Scan for the cell matching the given text and deliver its [x, y] coordinate at center. 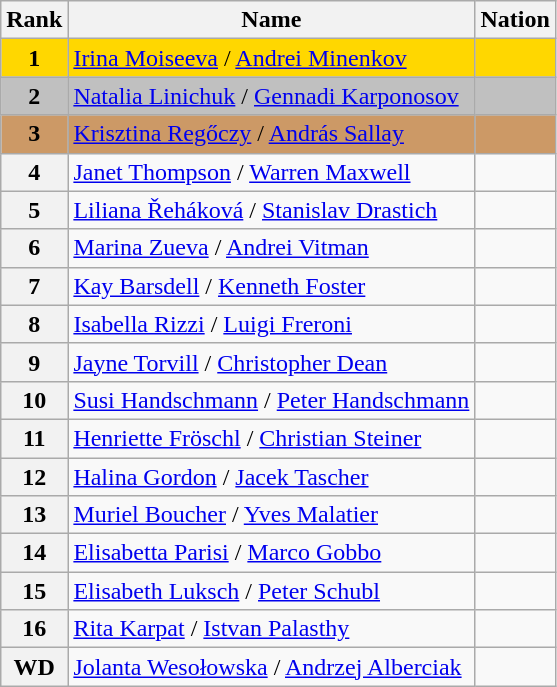
Muriel Boucher / Yves Malatier [272, 515]
Marina Zueva / Andrei Vitman [272, 248]
Name [272, 20]
1 [34, 58]
Irina Moiseeva / Andrei Minenkov [272, 58]
Janet Thompson / Warren Maxwell [272, 172]
4 [34, 172]
9 [34, 362]
Nation [515, 20]
16 [34, 629]
5 [34, 210]
7 [34, 286]
Rank [34, 20]
Halina Gordon / Jacek Tascher [272, 477]
Henriette Fröschl / Christian Steiner [272, 438]
3 [34, 134]
Jayne Torvill / Christopher Dean [272, 362]
2 [34, 96]
Liliana Řeháková / Stanislav Drastich [272, 210]
13 [34, 515]
Elisabeth Luksch / Peter Schubl [272, 591]
6 [34, 248]
11 [34, 438]
Kay Barsdell / Kenneth Foster [272, 286]
Elisabetta Parisi / Marco Gobbo [272, 553]
Natalia Linichuk / Gennadi Karponosov [272, 96]
Susi Handschmann / Peter Handschmann [272, 400]
15 [34, 591]
Isabella Rizzi / Luigi Freroni [272, 324]
8 [34, 324]
Jolanta Wesołowska / Andrzej Alberciak [272, 667]
10 [34, 400]
14 [34, 553]
WD [34, 667]
12 [34, 477]
Krisztina Regőczy / András Sallay [272, 134]
Rita Karpat / Istvan Palasthy [272, 629]
